For the text-containing cell, return its midpoint in [X, Y] coordinate format. 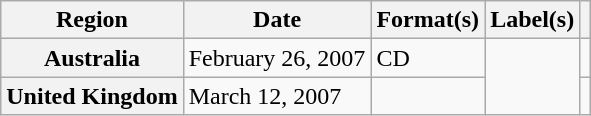
Format(s) [428, 20]
United Kingdom [92, 96]
March 12, 2007 [277, 96]
Region [92, 20]
February 26, 2007 [277, 58]
CD [428, 58]
Label(s) [532, 20]
Date [277, 20]
Australia [92, 58]
